Locate the cell with the specified text and output its (X, Y) center coordinate. 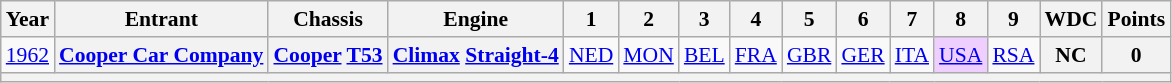
Points (1136, 19)
RSA (1013, 55)
Entrant (161, 19)
BEL (704, 55)
6 (862, 19)
4 (756, 19)
9 (1013, 19)
0 (1136, 55)
Chassis (328, 19)
8 (960, 19)
3 (704, 19)
Climax Straight-4 (476, 55)
USA (960, 55)
NC (1072, 55)
ITA (912, 55)
GER (862, 55)
2 (648, 19)
Cooper T53 (328, 55)
Year (28, 19)
GBR (810, 55)
Engine (476, 19)
MON (648, 55)
FRA (756, 55)
7 (912, 19)
Cooper Car Company (161, 55)
WDC (1072, 19)
5 (810, 19)
1 (591, 19)
1962 (28, 55)
NED (591, 55)
